Find where the given text appears and provide that cell's center as [X, Y] coordinate. 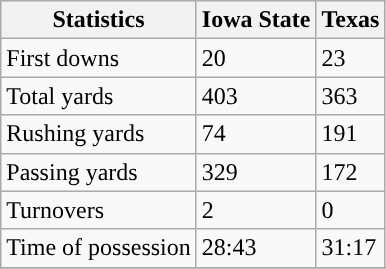
329 [256, 172]
Time of possession [99, 248]
363 [350, 96]
191 [350, 134]
172 [350, 172]
2 [256, 210]
Turnovers [99, 210]
Passing yards [99, 172]
First downs [99, 58]
Total yards [99, 96]
Statistics [99, 20]
74 [256, 134]
20 [256, 58]
403 [256, 96]
Rushing yards [99, 134]
28:43 [256, 248]
Iowa State [256, 20]
Texas [350, 20]
23 [350, 58]
31:17 [350, 248]
0 [350, 210]
